Return (X, Y) of the center of cell containing provided text 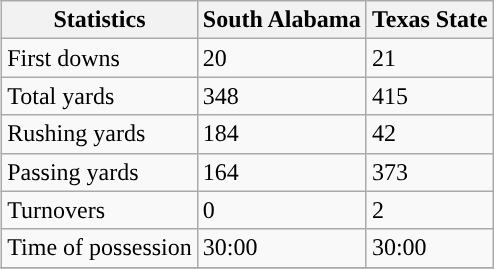
164 (282, 172)
348 (282, 96)
184 (282, 134)
21 (430, 58)
415 (430, 96)
Texas State (430, 20)
Passing yards (100, 172)
Statistics (100, 20)
Rushing yards (100, 134)
Time of possession (100, 248)
First downs (100, 58)
South Alabama (282, 20)
42 (430, 134)
0 (282, 210)
Turnovers (100, 210)
20 (282, 58)
373 (430, 172)
2 (430, 210)
Total yards (100, 96)
